Scan for the cell matching the given text and deliver its (x, y) coordinate at center. 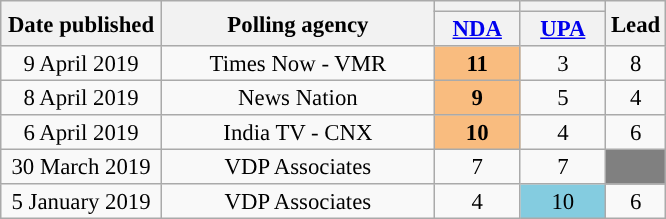
Times Now - VMR (298, 64)
9 (477, 98)
8 (636, 64)
30 March 2019 (82, 168)
India TV - CNX (298, 132)
UPA (563, 30)
Date published (82, 24)
11 (477, 64)
NDA (477, 30)
News Nation (298, 98)
9 April 2019 (82, 64)
5 January 2019 (82, 202)
Lead (636, 24)
8 April 2019 (82, 98)
6 April 2019 (82, 132)
Polling agency (298, 24)
3 (563, 64)
5 (563, 98)
